Extract the [x, y] coordinate from the center of the cell holding the provided text.  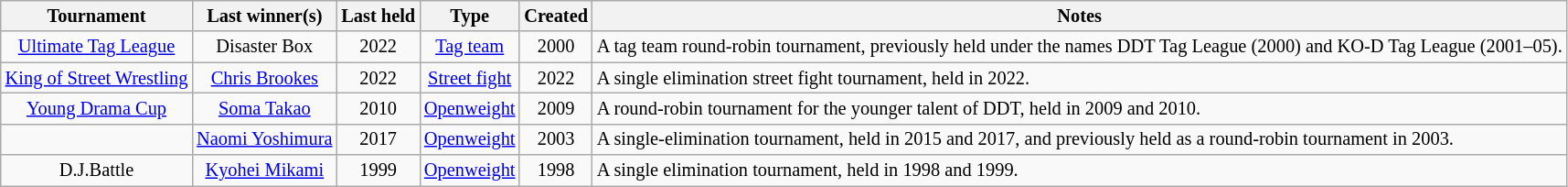
1999 [379, 170]
D.J.Battle [97, 170]
Tag team [470, 47]
Young Drama Cup [97, 108]
Tournament [97, 16]
Last winner(s) [264, 16]
2009 [556, 108]
Ultimate Tag League [97, 47]
Type [470, 16]
A single-elimination tournament, held in 2015 and 2017, and previously held as a round-robin tournament in 2003. [1080, 139]
Soma Takao [264, 108]
1998 [556, 170]
A single elimination tournament, held in 1998 and 1999. [1080, 170]
Kyohei Mikami [264, 170]
2000 [556, 47]
A single elimination street fight tournament, held in 2022. [1080, 78]
2010 [379, 108]
2017 [379, 139]
Last held [379, 16]
Notes [1080, 16]
A round-robin tournament for the younger talent of DDT, held in 2009 and 2010. [1080, 108]
Disaster Box [264, 47]
A tag team round-robin tournament, previously held under the names DDT Tag League (2000) and KO-D Tag League (2001–05). [1080, 47]
Street fight [470, 78]
King of Street Wrestling [97, 78]
Chris Brookes [264, 78]
Naomi Yoshimura [264, 139]
2003 [556, 139]
Created [556, 16]
